Search for the cell housing the specified text and yield its [x, y] center coordinate. 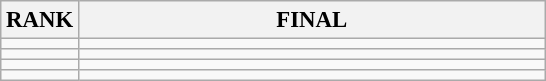
RANK [40, 20]
FINAL [312, 20]
